Identify which cell holds the provided text, then report its [x, y] central coordinate. 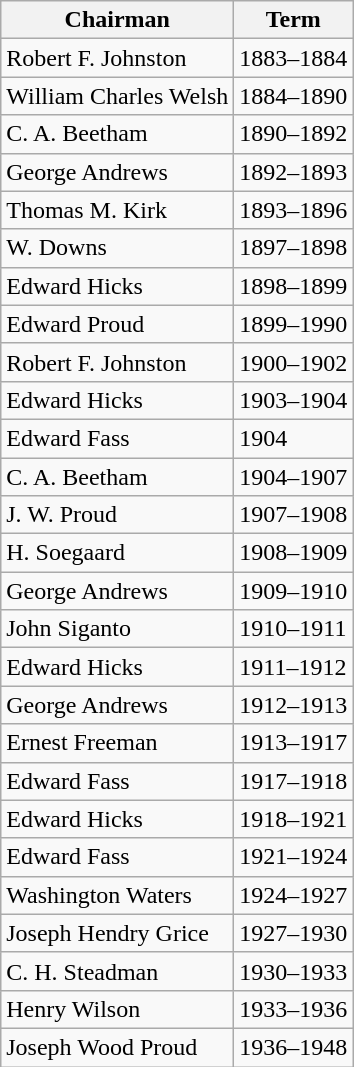
1897–1898 [294, 248]
1903–1904 [294, 400]
1911–1912 [294, 667]
1898–1899 [294, 286]
1892–1893 [294, 172]
1893–1896 [294, 210]
1884–1890 [294, 96]
Henry Wilson [118, 1009]
1904–1907 [294, 477]
Washington Waters [118, 895]
1927–1930 [294, 933]
1933–1936 [294, 1009]
Joseph Wood Proud [118, 1047]
J. W. Proud [118, 515]
John Siganto [118, 629]
Ernest Freeman [118, 743]
1909–1910 [294, 591]
1904 [294, 438]
1924–1927 [294, 895]
Thomas M. Kirk [118, 210]
1921–1924 [294, 857]
1900–1902 [294, 362]
1910–1911 [294, 629]
Term [294, 20]
1913–1917 [294, 743]
1883–1884 [294, 58]
Edward Proud [118, 324]
W. Downs [118, 248]
Joseph Hendry Grice [118, 933]
William Charles Welsh [118, 96]
1899–1990 [294, 324]
1890–1892 [294, 134]
1908–1909 [294, 553]
1917–1918 [294, 781]
H. Soegaard [118, 553]
1907–1908 [294, 515]
Chairman [118, 20]
1936–1948 [294, 1047]
C. H. Steadman [118, 971]
1918–1921 [294, 819]
1912–1913 [294, 705]
1930–1933 [294, 971]
